Return the (x, y) coordinate for the center point of the cell that contains the specified text.  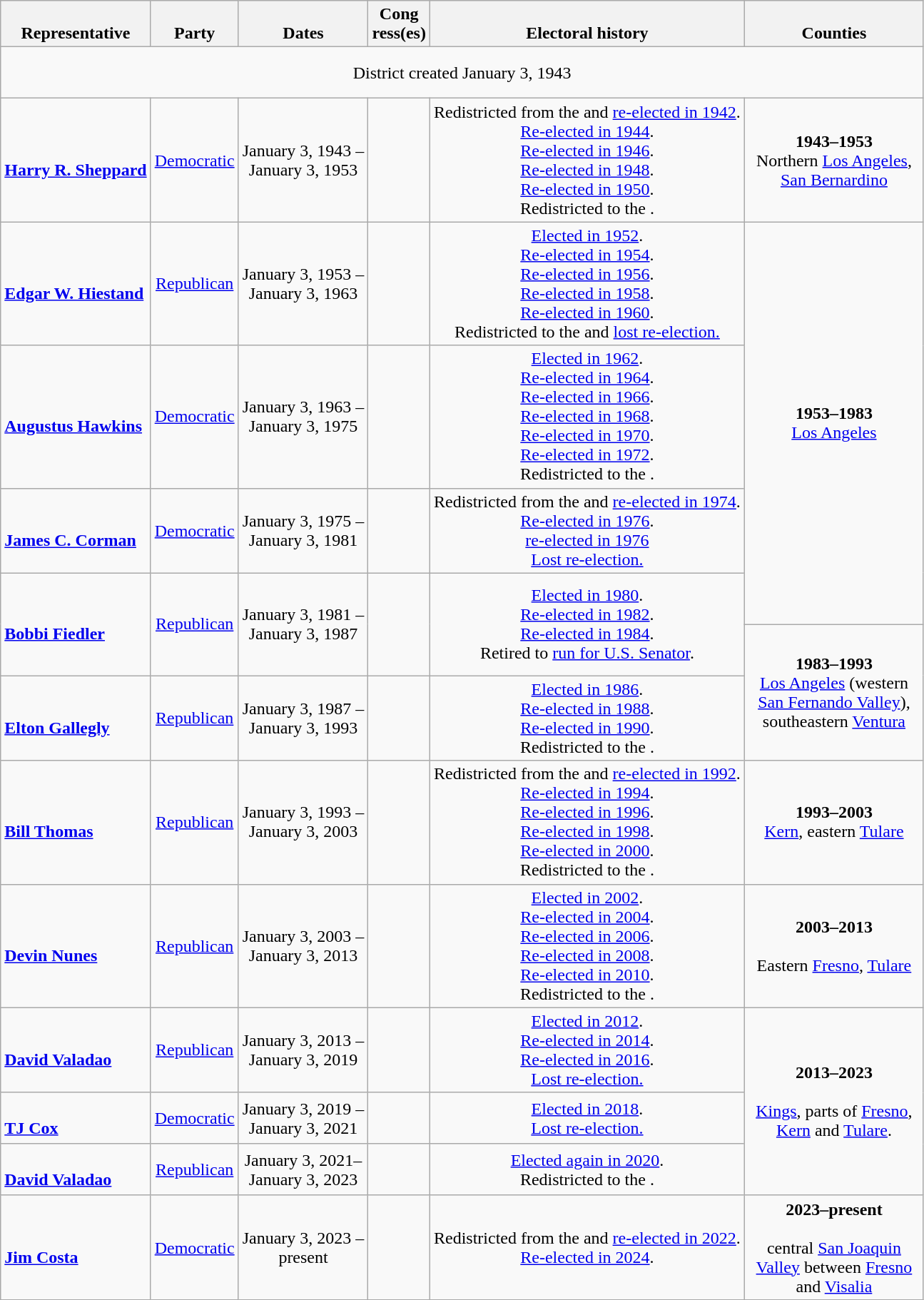
January 3, 2021–January 3, 2023 (303, 1169)
1943–1953Northern Los Angeles, San Bernardino (833, 160)
Elected in 1952.Re-elected in 1954.Re-elected in 1956.Re-elected in 1958.Re-elected in 1960.Redistricted to the and lost re-election. (587, 284)
Elected in 1980.Re-elected in 1982.Re-elected in 1984.Retired to run for U.S. Senator. (587, 624)
Augustus Hawkins (76, 417)
TJ Cox (76, 1118)
2003–2013Eastern Fresno, Tulare (833, 946)
District created January 3, 1943 (462, 73)
January 3, 1981 – January 3, 1987 (303, 624)
January 3, 1975 –January 3, 1981 (303, 531)
Redistricted from the and re-elected in 1974.Re-elected in 1976.re-elected in 1976Lost re-election. (587, 531)
January 3, 1993 –January 3, 2003 (303, 822)
Elected in 1986.Re-elected in 1988.Re-elected in 1990.Redistricted to the . (587, 718)
Elected in 2002.Re-elected in 2004.Re-elected in 2006.Re-elected in 2008.Re-elected in 2010.Redistricted to the . (587, 946)
January 3, 2023 –present (303, 1247)
January 3, 1963 –January 3, 1975 (303, 417)
Party (194, 24)
2013–2023Kings, parts of Fresno, Kern and Tulare. (833, 1102)
Harry R. Sheppard (76, 160)
January 3, 1987 –January 3, 1993 (303, 718)
Dates (303, 24)
1983–1993Los Angeles (western San Fernando Valley), southeastern Ventura (833, 692)
January 3, 2013 –January 3, 2019 (303, 1050)
Bobbi Fiedler (76, 624)
Elected in 1962.Re-elected in 1964.Re-elected in 1966.Re-elected in 1968.Re-elected in 1970.Re-elected in 1972.Redistricted to the . (587, 417)
James C. Corman (76, 531)
Redistricted from the and re-elected in 1992.Re-elected in 1994.Re-elected in 1996.Re-elected in 1998.Re-elected in 2000.Redistricted to the . (587, 822)
Edgar W. Hiestand (76, 284)
January 3, 2019 –January 3, 2021 (303, 1118)
Bill Thomas (76, 822)
Counties (833, 24)
January 3, 2003 –January 3, 2013 (303, 946)
Electoral history (587, 24)
Elected again in 2020.Redistricted to the . (587, 1169)
January 3, 1943 –January 3, 1953 (303, 160)
Representative (76, 24)
Congress(es) (400, 24)
1953–1983Los Angeles (833, 423)
1993–2003Kern, eastern Tulare (833, 822)
Redistricted from the and re-elected in 1942.Re-elected in 1944.Re-elected in 1946.Re-elected in 1948.Re-elected in 1950.Redistricted to the . (587, 160)
Jim Costa (76, 1247)
Elected in 2012.Re-elected in 2014.Re-elected in 2016.Lost re-election. (587, 1050)
Elected in 2018.Lost re-election. (587, 1118)
Devin Nunes (76, 946)
2023–presentcentral San Joaquin Valley between Fresno and Visalia (833, 1247)
Redistricted from the and re-elected in 2022.Re-elected in 2024. (587, 1247)
Elton Gallegly (76, 718)
January 3, 1953 –January 3, 1963 (303, 284)
